Identify which cell holds the provided text, then report its (x, y) central coordinate. 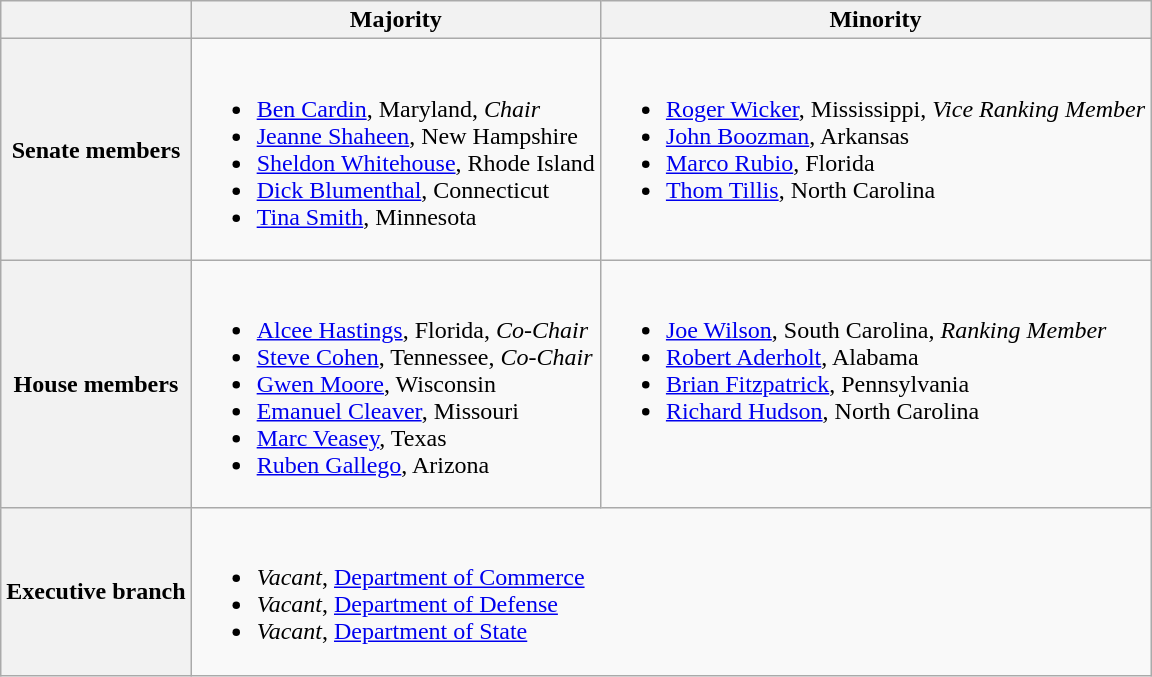
Roger Wicker, Mississippi, Vice Ranking MemberJohn Boozman, ArkansasMarco Rubio, FloridaThom Tillis, North Carolina (875, 150)
House members (96, 384)
Ben Cardin, Maryland, ChairJeanne Shaheen, New HampshireSheldon Whitehouse, Rhode IslandDick Blumenthal, ConnecticutTina Smith, Minnesota (396, 150)
Executive branch (96, 592)
Senate members (96, 150)
Minority (875, 20)
Majority (396, 20)
Joe Wilson, South Carolina, Ranking MemberRobert Aderholt, AlabamaBrian Fitzpatrick, PennsylvaniaRichard Hudson, North Carolina (875, 384)
Vacant, Department of CommerceVacant, Department of DefenseVacant, Department of State (670, 592)
